Find where the given text appears and provide that cell's center as (X, Y) coordinate. 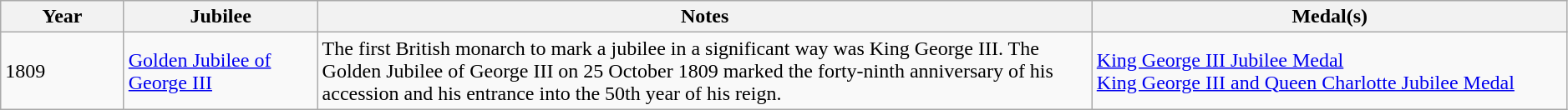
1809 (62, 71)
Notes (705, 17)
Year (62, 17)
Medal(s) (1330, 17)
Golden Jubilee of George III (221, 71)
Jubilee (221, 17)
King George III Jubilee MedalKing George III and Queen Charlotte Jubilee Medal (1330, 71)
